Return (X, Y) of the center of cell containing provided text 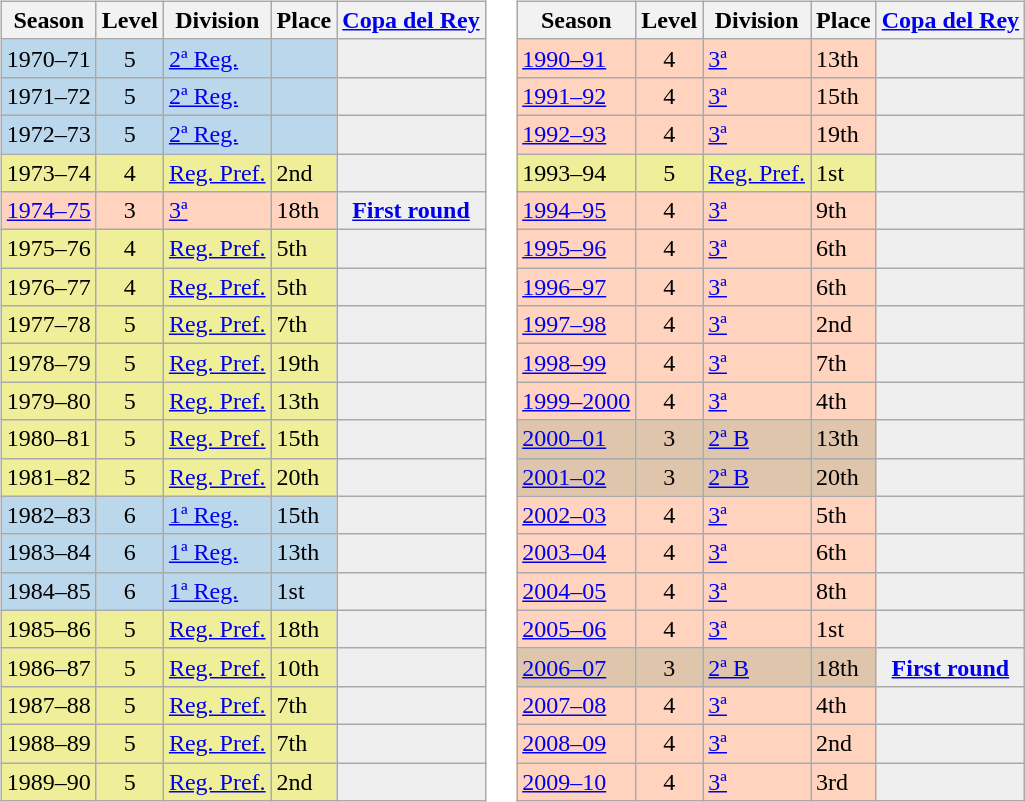
2009–10 (576, 781)
1991–92 (576, 96)
2008–09 (576, 743)
1976–77 (48, 287)
1984–85 (48, 591)
1996–97 (576, 287)
1985–86 (48, 629)
2001–02 (576, 477)
10th (304, 667)
1992–93 (576, 134)
1970–71 (48, 58)
1989–90 (48, 781)
1999–2000 (576, 401)
1974–75 (48, 211)
1977–78 (48, 325)
9th (844, 211)
1987–88 (48, 705)
2000–01 (576, 439)
2003–04 (576, 553)
1980–81 (48, 439)
1978–79 (48, 363)
2007–08 (576, 705)
2004–05 (576, 591)
8th (844, 591)
1986–87 (48, 667)
2005–06 (576, 629)
1997–98 (576, 325)
1973–74 (48, 173)
1995–96 (576, 249)
1990–91 (576, 58)
1975–76 (48, 249)
1972–73 (48, 134)
1971–72 (48, 96)
3rd (844, 781)
2002–03 (576, 515)
1994–95 (576, 211)
2006–07 (576, 667)
1998–99 (576, 363)
1988–89 (48, 743)
1993–94 (576, 173)
1983–84 (48, 553)
1979–80 (48, 401)
1981–82 (48, 477)
1982–83 (48, 515)
